Return the [x, y] coordinate for the center point of the cell that contains the specified text.  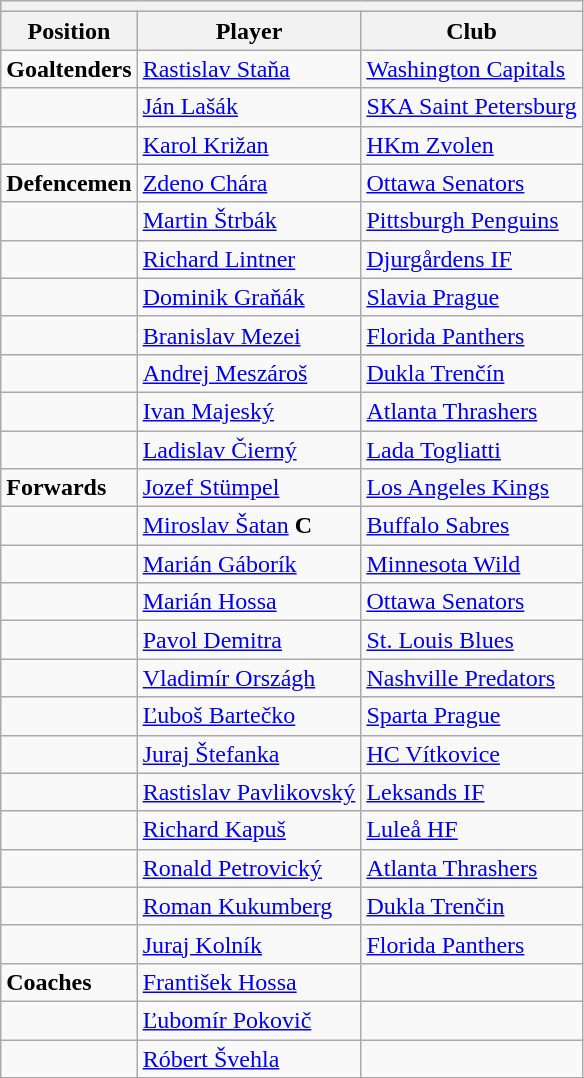
Marián Gáborík [249, 564]
Marián Hossa [249, 602]
Ivan Majeský [249, 411]
Djurgårdens IF [472, 259]
Player [249, 31]
Minnesota Wild [472, 564]
Leksands IF [472, 792]
Lada Togliatti [472, 449]
Dukla Trenčin [472, 906]
Goaltenders [69, 69]
Juraj Kolník [249, 944]
Position [69, 31]
Zdeno Chára [249, 183]
Sparta Prague [472, 716]
Juraj Štefanka [249, 754]
Dominik Graňák [249, 297]
Rastislav Pavlikovský [249, 792]
Ján Lašák [249, 107]
Buffalo Sabres [472, 526]
Richard Lintner [249, 259]
Miroslav Šatan C [249, 526]
Nashville Predators [472, 678]
Martin Štrbák [249, 221]
Pittsburgh Penguins [472, 221]
Róbert Švehla [249, 1059]
František Hossa [249, 982]
Branislav Mezei [249, 335]
Andrej Meszároš [249, 373]
Rastislav Staňa [249, 69]
Club [472, 31]
Coaches [69, 982]
Washington Capitals [472, 69]
Pavol Demitra [249, 640]
HC Vítkovice [472, 754]
Richard Kapuš [249, 830]
Los Angeles Kings [472, 488]
Ľubomír Pokovič [249, 1020]
Ronald Petrovický [249, 868]
Slavia Prague [472, 297]
Roman Kukumberg [249, 906]
Luleå HF [472, 830]
Ľuboš Bartečko [249, 716]
Forwards [69, 488]
Dukla Trenčín [472, 373]
HKm Zvolen [472, 145]
Ladislav Čierný [249, 449]
SKA Saint Petersburg [472, 107]
St. Louis Blues [472, 640]
Karol Križan [249, 145]
Defencemen [69, 183]
Jozef Stümpel [249, 488]
Vladimír Országh [249, 678]
